Provide the (x, y) coordinate of the cell's center where the given text is located.  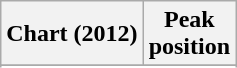
Peakposition (189, 34)
Chart (2012) (72, 34)
